Return the (x, y) coordinate for the center point of the cell that contains the specified text.  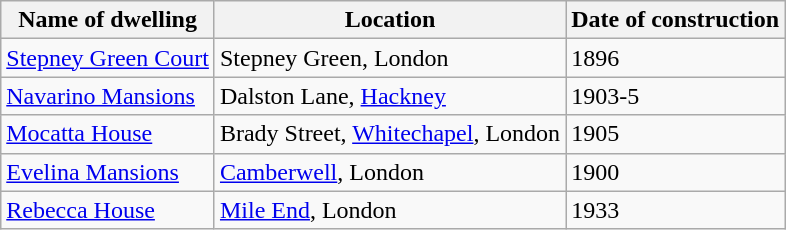
Location (390, 20)
1905 (676, 134)
1900 (676, 172)
Brady Street, Whitechapel, London (390, 134)
1933 (676, 210)
Date of construction (676, 20)
Stepney Green Court (108, 58)
Evelina Mansions (108, 172)
Rebecca House (108, 210)
1903-5 (676, 96)
Mile End, London (390, 210)
Camberwell, London (390, 172)
Stepney Green, London (390, 58)
Name of dwelling (108, 20)
1896 (676, 58)
Dalston Lane, Hackney (390, 96)
Mocatta House (108, 134)
Navarino Mansions (108, 96)
